Pinpoint the cell where the given text exists, returning its [X, Y] midpoint coordinate. 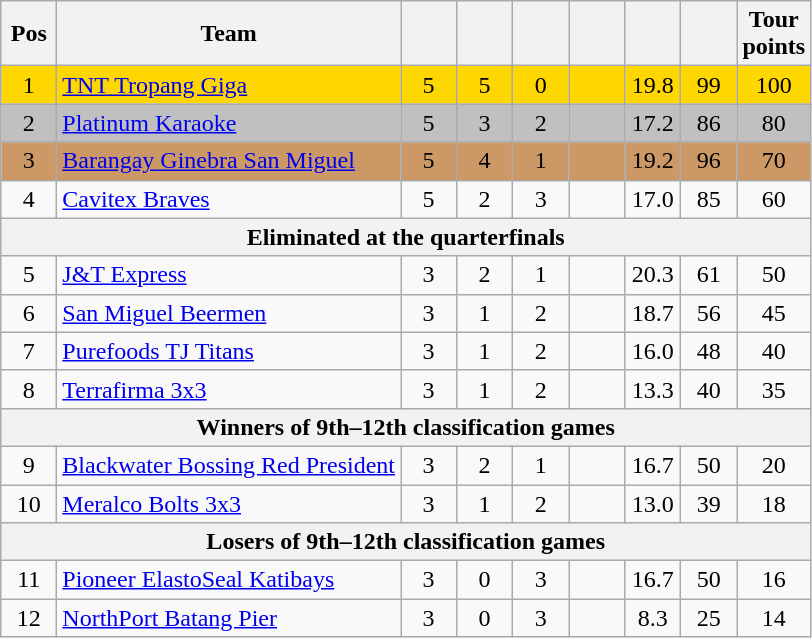
70 [774, 161]
8 [29, 389]
12 [29, 618]
Pos [29, 34]
39 [709, 503]
Purefoods TJ Titans [229, 351]
60 [774, 199]
8.3 [653, 618]
9 [29, 465]
45 [774, 313]
16 [774, 580]
7 [29, 351]
100 [774, 85]
NorthPort Batang Pier [229, 618]
Terrafirma 3x3 [229, 389]
Meralco Bolts 3x3 [229, 503]
J&T Express [229, 275]
Tour points [774, 34]
17.2 [653, 123]
20.3 [653, 275]
13.0 [653, 503]
17.0 [653, 199]
6 [29, 313]
13.3 [653, 389]
35 [774, 389]
10 [29, 503]
Pioneer ElastoSeal Katibays [229, 580]
48 [709, 351]
Cavitex Braves [229, 199]
20 [774, 465]
99 [709, 85]
61 [709, 275]
TNT Tropang Giga [229, 85]
19.8 [653, 85]
16.0 [653, 351]
18 [774, 503]
56 [709, 313]
Team [229, 34]
19.2 [653, 161]
San Miguel Beermen [229, 313]
Eliminated at the quarterfinals [406, 237]
25 [709, 618]
85 [709, 199]
86 [709, 123]
Winners of 9th–12th classification games [406, 427]
11 [29, 580]
96 [709, 161]
Platinum Karaoke [229, 123]
18.7 [653, 313]
14 [774, 618]
Losers of 9th–12th classification games [406, 542]
80 [774, 123]
Barangay Ginebra San Miguel [229, 161]
Blackwater Bossing Red President [229, 465]
